Output the [x, y] coordinate of the center of the cell containing the given text.  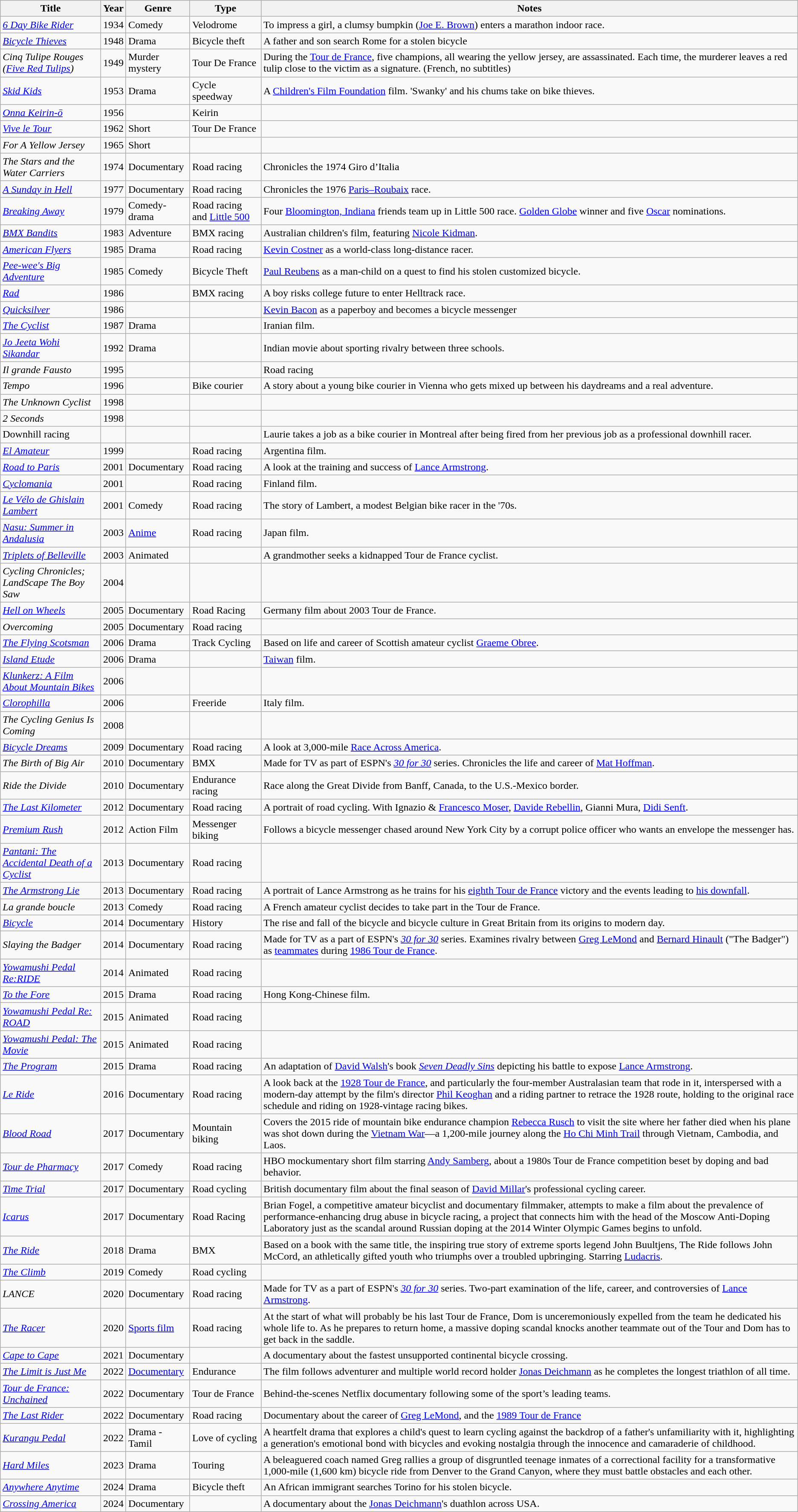
The Racer [51, 1328]
1948 [113, 41]
An African immigrant searches Torino for his stolen bicycle. [529, 1487]
Downhill racing [51, 434]
To impress a girl, a clumsy bumpkin (Joe E. Brown) enters a marathon indoor race. [529, 25]
1977 [113, 189]
Breaking Away [51, 211]
2018 [113, 1250]
History [225, 923]
Bicycle Thieves [51, 41]
Hard Miles [51, 1465]
The Stars and the Water Carriers [51, 167]
A boy risks college future to enter Helltrack race. [529, 293]
2016 [113, 1094]
Le Ride [51, 1094]
1992 [113, 348]
Jo Jeeta Wohi Sikandar [51, 348]
Made for TV as part of ESPN's 30 for 30 series. Chronicles the life and career of Mat Hoffman. [529, 763]
British documentary film about the final season of David Millar's professional cycling career. [529, 1189]
The Cycling Genius Is Coming [51, 725]
The Climb [51, 1272]
1995 [113, 370]
Premium Rush [51, 829]
1965 [113, 145]
Adventure [158, 233]
Pantani: The Accidental Death of a Cyclist [51, 863]
2019 [113, 1272]
La grande boucle [51, 907]
A portrait of road cycling. With Ignazio & Francesco Moser, Davide Rebellin, Gianni Mura, Didi Senft. [529, 807]
Comedy-drama [158, 211]
1974 [113, 167]
Blood Road [51, 1133]
1999 [113, 451]
Kevin Bacon as a paperboy and becomes a bicycle messenger [529, 310]
Paul Reubens as a man-child on a quest to find his stolen customized bicycle. [529, 271]
The rise and fall of the bicycle and bicycle culture in Great Britain from its origins to modern day. [529, 923]
The Armstrong Lie [51, 890]
American Flyers [51, 249]
Cycling Chronicles; LandScape The Boy Saw [51, 583]
Taiwan film. [529, 659]
A Sunday in Hell [51, 189]
6 Day Bike Rider [51, 25]
The film follows adventurer and multiple world record holder Jonas Deichmann as he completes the longest triathlon of all time. [529, 1372]
Anywhere Anytime [51, 1487]
Action Film [158, 829]
Icarus [51, 1217]
Onna Keirin-ō [51, 113]
Bicycle [51, 923]
Race along the Great Divide from Banff, Canada, to the U.S.-Mexico border. [529, 785]
1962 [113, 129]
A look at 3,000-mile Race Across America. [529, 747]
Chronicles the 1976 Paris–Roubaix race. [529, 189]
Mountain biking [225, 1133]
1956 [113, 113]
Keirin [225, 113]
Klunkerz: A Film About Mountain Bikes [51, 681]
Yowamushi Pedal Re:RIDE [51, 973]
Velodrome [225, 25]
Track Cycling [225, 643]
Le Vélo de Ghislain Lambert [51, 505]
Based on life and career of Scottish amateur cyclist Graeme Obree. [529, 643]
1949 [113, 63]
A portrait of Lance Armstrong as he trains for his eighth Tour de France victory and the events leading to his downfall. [529, 890]
Tour de France: Unchained [51, 1393]
Hell on Wheels [51, 611]
Chronicles the 1974 Giro d’Italia [529, 167]
A documentary about the fastest unsupported continental bicycle crossing. [529, 1356]
Japan film. [529, 533]
Time Trial [51, 1189]
The Program [51, 1066]
BMX Bandits [51, 233]
Clorophilla [51, 703]
A grandmother seeks a kidnapped Tour de France cyclist. [529, 555]
Indian movie about sporting rivalry between three schools. [529, 348]
Vive le Tour [51, 129]
Bicycle Theft [225, 271]
Cinq Tulipe Rouges (Five Red Tulips) [51, 63]
For A Yellow Jersey [51, 145]
Road to Paris [51, 467]
Anime [158, 533]
Endurance [225, 1372]
1996 [113, 386]
Cape to Cape [51, 1356]
Laurie takes a job as a bike courier in Montreal after being fired from her previous job as a professional downhill racer. [529, 434]
Overcoming [51, 627]
Finland film. [529, 483]
An adaptation of David Walsh's book Seven Deadly Sins depicting his battle to expose Lance Armstrong. [529, 1066]
1987 [113, 326]
Messenger biking [225, 829]
Touring [225, 1465]
A documentary about the Jonas Deichmann's duathlon across USA. [529, 1503]
2009 [113, 747]
Title [51, 9]
A story about a young bike courier in Vienna who gets mixed up between his daydreams and a real adventure. [529, 386]
Yowamushi Pedal Re: ROAD [51, 1017]
The Ride [51, 1250]
Triplets of Belleville [51, 555]
Year [113, 9]
Documentary about the career of Greg LeMond, and the 1989 Tour de France [529, 1416]
2021 [113, 1356]
Four Bloomington, Indiana friends team up in Little 500 race. Golden Globe winner and five Oscar nominations. [529, 211]
Il grande Fausto [51, 370]
Freeride [225, 703]
Road racing and Little 500 [225, 211]
Type [225, 9]
The story of Lambert, a modest Belgian bike racer in the '70s. [529, 505]
Rad [51, 293]
2008 [113, 725]
Endurance racing [225, 785]
Tour de France [225, 1393]
Tour de Pharmacy [51, 1167]
A father and son search Rome for a stolen bicycle [529, 41]
El Amateur [51, 451]
Quicksilver [51, 310]
Follows a bicycle messenger chased around New York City by a corrupt police officer who wants an envelope the messenger has. [529, 829]
Bicycle Dreams [51, 747]
The Birth of Big Air [51, 763]
Germany film about 2003 Tour de France. [529, 611]
Tempo [51, 386]
Ride the Divide [51, 785]
Hong Kong-Chinese film. [529, 995]
Skid Kids [51, 90]
Island Etude [51, 659]
Bike courier [225, 386]
1983 [113, 233]
Genre [158, 9]
1953 [113, 90]
Crossing America [51, 1503]
Italy film. [529, 703]
The Last Kilometer [51, 807]
Kurangu Pedal [51, 1438]
The Flying Scotsman [51, 643]
Argentina film. [529, 451]
Iranian film. [529, 326]
Murder mystery [158, 63]
Nasu: Summer in Andalusia [51, 533]
The Last Rider [51, 1416]
A French amateur cyclist decides to take part in the Tour de France. [529, 907]
Drama - Tamil [158, 1438]
Behind-the-scenes Netflix documentary following some of the sport’s leading teams. [529, 1393]
The Unknown Cyclist [51, 402]
Love of cycling [225, 1438]
1934 [113, 25]
2004 [113, 583]
LANCE [51, 1294]
The Cyclist [51, 326]
Sports film [158, 1328]
Made for TV as a part of ESPN's 30 for 30 series. Two-part examination of the life, career, and controversies of Lance Armstrong. [529, 1294]
Pee-wee's Big Adventure [51, 271]
A look at the training and success of Lance Armstrong. [529, 467]
2023 [113, 1465]
2 Seconds [51, 418]
The Limit is Just Me [51, 1372]
Slaying the Badger [51, 945]
To the Fore [51, 995]
Cycle speedway [225, 90]
Cyclomania [51, 483]
1979 [113, 211]
A Children's Film Foundation film. 'Swanky' and his chums take on bike thieves. [529, 90]
HBO mockumentary short film starring Andy Samberg, about a 1980s Tour de France competition beset by doping and bad behavior. [529, 1167]
Australian children's film, featuring Nicole Kidman. [529, 233]
Yowamushi Pedal: The Movie [51, 1045]
Kevin Costner as a world-class long-distance racer. [529, 249]
Notes [529, 9]
